Find where the given text appears and provide that cell's center as [X, Y] coordinate. 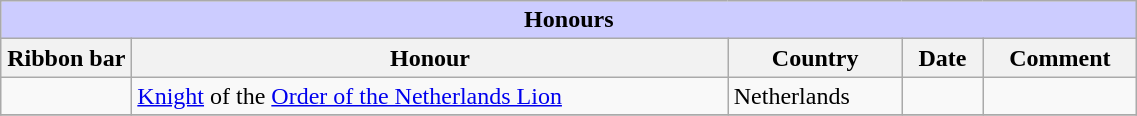
Comment [1060, 58]
Honours [569, 20]
Knight of the Order of the Netherlands Lion [430, 96]
Netherlands [815, 96]
Honour [430, 58]
Date [942, 58]
Country [815, 58]
Ribbon bar [66, 58]
